From the cell containing the given text, extract its center point as (x, y) coordinate. 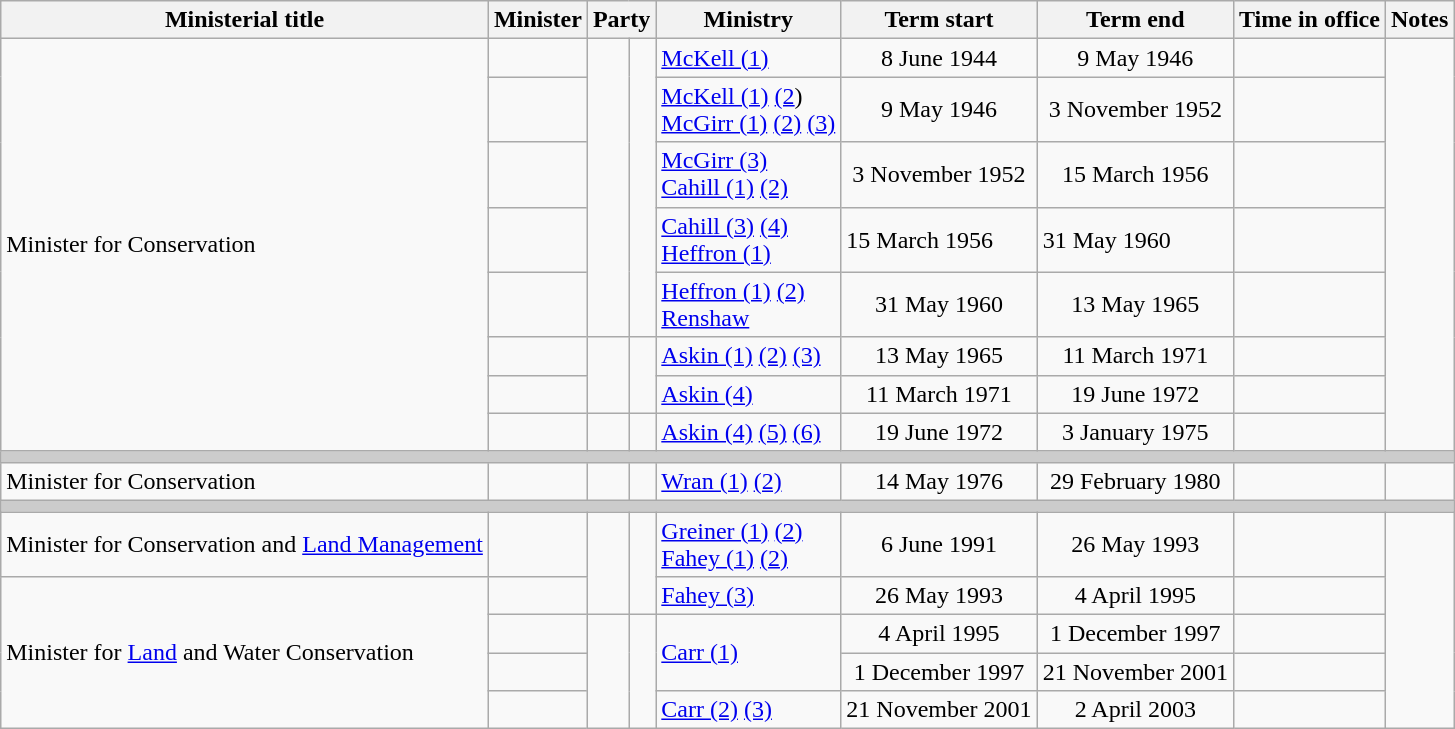
Askin (1) (2) (3) (748, 356)
Cahill (3) (4)Heffron (1) (748, 240)
Heffron (1) (2)Renshaw (748, 304)
14 May 1976 (939, 481)
McKell (1) (748, 58)
Notes (1419, 20)
Askin (4) (5) (6) (748, 432)
Minister for Land and Water Conservation (245, 653)
Time in office (1309, 20)
29 February 1980 (1135, 481)
Askin (4) (748, 394)
McKell (1) (2)McGirr (1) (2) (3) (748, 110)
McGirr (3)Cahill (1) (2) (748, 174)
Minister (538, 20)
Minister for Conservation and Land Management (245, 544)
2 April 2003 (1135, 710)
Term end (1135, 20)
6 June 1991 (939, 544)
Greiner (1) (2)Fahey (1) (2) (748, 544)
Term start (939, 20)
Carr (1) (748, 653)
Ministry (748, 20)
Fahey (3) (748, 596)
8 June 1944 (939, 58)
Carr (2) (3) (748, 710)
Party (621, 20)
3 January 1975 (1135, 432)
Ministerial title (245, 20)
Wran (1) (2) (748, 481)
